From the cell containing the given text, extract its center point as (X, Y) coordinate. 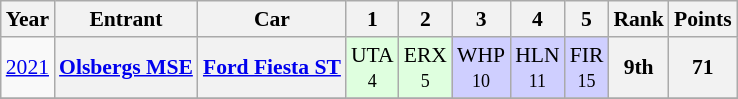
5 (587, 19)
Entrant (126, 19)
ERX5 (426, 68)
1 (372, 19)
Car (272, 19)
2021 (28, 68)
UTA4 (372, 68)
Year (28, 19)
HLN11 (537, 68)
4 (537, 19)
71 (703, 68)
Points (703, 19)
Rank (638, 19)
9th (638, 68)
Ford Fiesta ST (272, 68)
3 (481, 19)
2 (426, 19)
WHP10 (481, 68)
Olsbergs MSE (126, 68)
FIR15 (587, 68)
